Pinpoint the cell where the given text exists, returning its (X, Y) midpoint coordinate. 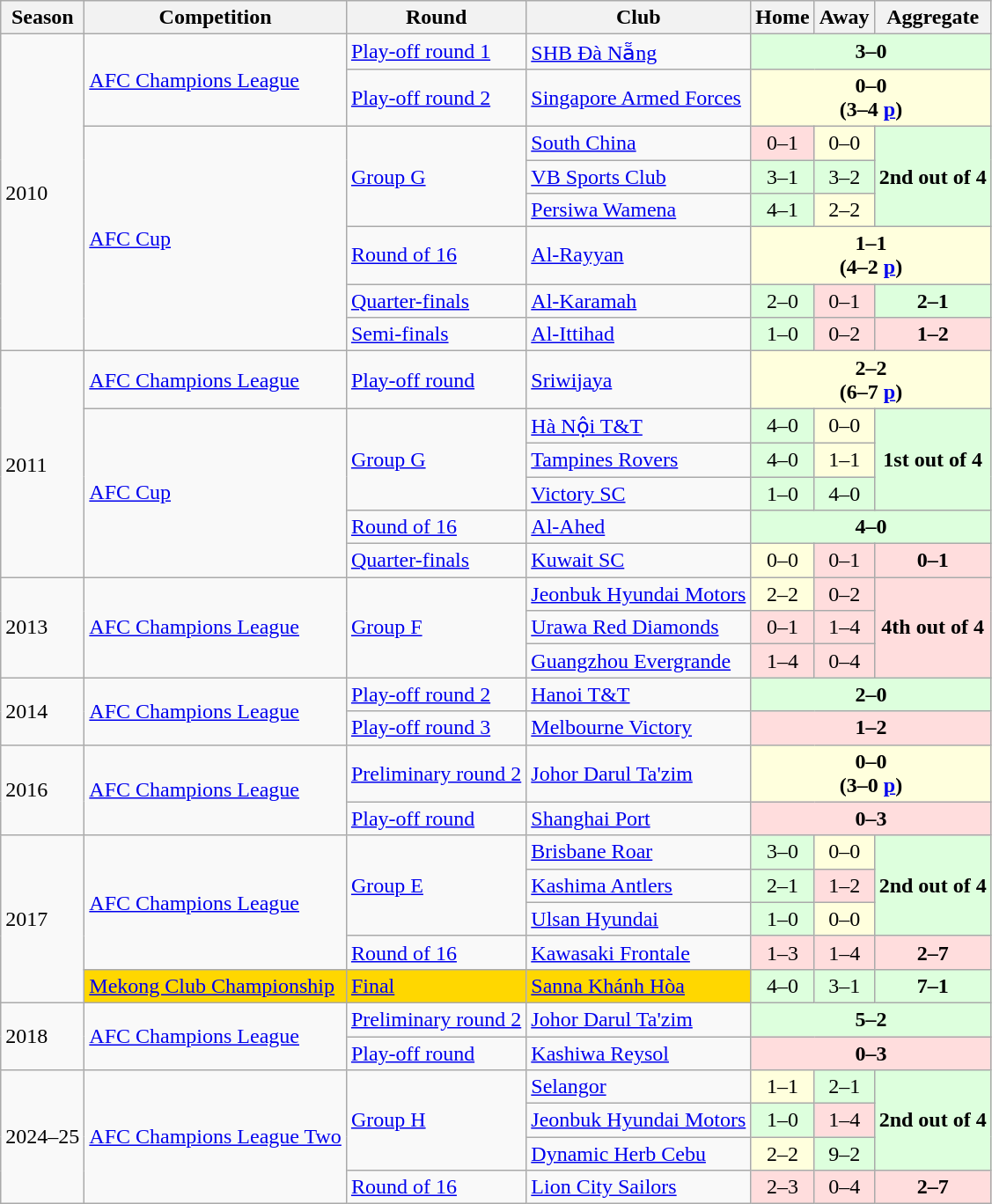
2017 (42, 919)
Group F (436, 628)
Club (639, 18)
9–2 (844, 1154)
Season (42, 18)
Competition (216, 18)
Persiwa Wamena (639, 210)
7–1 (933, 986)
4th out of 4 (933, 628)
2011 (42, 465)
Melbourne Victory (639, 728)
Play-off round 1 (436, 52)
Selangor (639, 1087)
Lion City Sailors (639, 1187)
Brisbane Roar (639, 852)
2024–25 (42, 1137)
1–1 (4–2 p) (871, 255)
Aggregate (933, 18)
Sriwijaya (639, 380)
Kashiwa Reysol (639, 1053)
SHB Đà Nẵng (639, 52)
0–0 (3–0 p) (871, 773)
2013 (42, 628)
1st out of 4 (933, 459)
Hanoi T&T (639, 694)
Shanghai Port (639, 819)
VB Sports Club (639, 177)
Victory SC (639, 494)
1–3 (783, 952)
2018 (42, 1036)
0–0 (3–4 p) (871, 97)
Kashima Antlers (639, 885)
Urawa Red Diamonds (639, 628)
Away (844, 18)
South China (639, 143)
Kawasaki Frontale (639, 952)
2010 (42, 193)
2014 (42, 711)
2016 (42, 790)
3–2 (844, 177)
Hà Nội T&T (639, 426)
Group E (436, 885)
Ulsan Hyundai (639, 919)
Singapore Armed Forces (639, 97)
Sanna Khánh Hòa (639, 986)
Kuwait SC (639, 561)
Guangzhou Evergrande (639, 661)
Mekong Club Championship (216, 986)
5–2 (871, 1019)
AFC Champions League Two (216, 1137)
4–1 (783, 210)
Final (436, 986)
2–2 (6–7 p) (871, 380)
Dynamic Herb Cebu (639, 1154)
Al-Ittihad (639, 334)
Al-Ahed (639, 527)
Al-Rayyan (639, 255)
Tampines Rovers (639, 459)
2–3 (783, 1187)
Round (436, 18)
Play-off round 3 (436, 728)
Al-Karamah (639, 301)
Home (783, 18)
Semi-finals (436, 334)
Group H (436, 1120)
